Locate the cell with the specified text and output its [x, y] center coordinate. 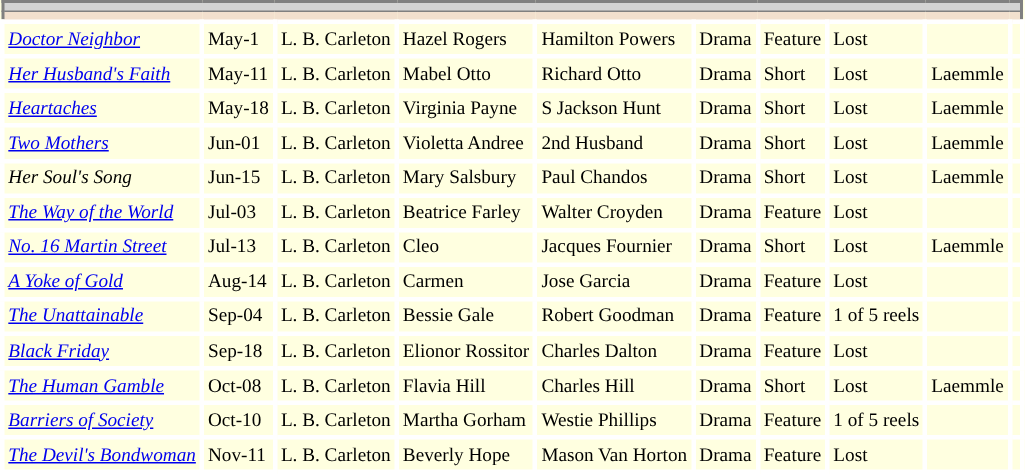
Bessie Gale [466, 316]
Black Friday [102, 352]
Paul Chandos [614, 178]
Jul-03 [238, 212]
Mabel Otto [466, 74]
Charles Dalton [614, 352]
May-18 [238, 108]
2nd Husband [614, 144]
Oct-08 [238, 386]
The Unattainable [102, 316]
Jacques Fournier [614, 248]
Violetta Andree [466, 144]
No. 16 Martin Street [102, 248]
Jose Garcia [614, 282]
Oct-10 [238, 420]
Mason Van Horton [614, 456]
Her Soul's Song [102, 178]
Beverly Hope [466, 456]
Cleo [466, 248]
May-11 [238, 74]
Martha Gorham [466, 420]
Charles Hill [614, 386]
Carmen [466, 282]
Robert Goodman [614, 316]
Nov-11 [238, 456]
Richard Otto [614, 74]
Doctor Neighbor [102, 40]
The Human Gamble [102, 386]
Barriers of Society [102, 420]
Hazel Rogers [466, 40]
Walter Croyden [614, 212]
Two Mothers [102, 144]
S Jackson Hunt [614, 108]
A Yoke of Gold [102, 282]
May-1 [238, 40]
Jul-13 [238, 248]
Sep-04 [238, 316]
Mary Salsbury [466, 178]
Elionor Rossitor [466, 352]
Westie Phillips [614, 420]
Beatrice Farley [466, 212]
Her Husband's Faith [102, 74]
Sep-18 [238, 352]
Jun-15 [238, 178]
Flavia Hill [466, 386]
Virginia Payne [466, 108]
The Devil's Bondwoman [102, 456]
Jun-01 [238, 144]
Aug-14 [238, 282]
Heartaches [102, 108]
Hamilton Powers [614, 40]
The Way of the World [102, 212]
